For the text-containing cell, return its midpoint in [X, Y] coordinate format. 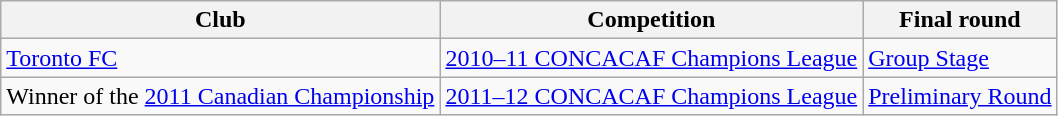
Group Stage [960, 58]
Toronto FC [220, 58]
Winner of the 2011 Canadian Championship [220, 96]
Competition [652, 20]
2010–11 CONCACAF Champions League [652, 58]
Preliminary Round [960, 96]
Club [220, 20]
2011–12 CONCACAF Champions League [652, 96]
Final round [960, 20]
